Determine the (x, y) coordinate at the center of the cell enclosing the given text.  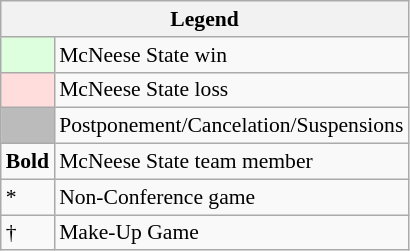
Postponement/Cancelation/Suspensions (231, 126)
* (28, 197)
McNeese State loss (231, 90)
Non-Conference game (231, 197)
Make-Up Game (231, 233)
† (28, 233)
McNeese State win (231, 55)
McNeese State team member (231, 162)
Legend (205, 19)
Bold (28, 162)
